Scan for the cell matching the given text and deliver its [x, y] coordinate at center. 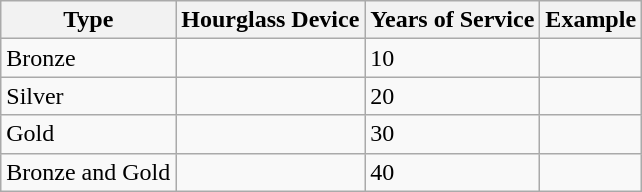
Bronze and Gold [88, 172]
10 [452, 58]
Silver [88, 96]
40 [452, 172]
Type [88, 20]
Gold [88, 134]
Example [591, 20]
Bronze [88, 58]
Years of Service [452, 20]
20 [452, 96]
30 [452, 134]
Hourglass Device [270, 20]
